Pinpoint the cell where the given text exists, returning its [x, y] midpoint coordinate. 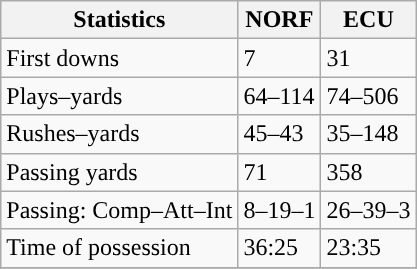
Passing: Comp–Att–Int [120, 210]
8–19–1 [280, 210]
Plays–yards [120, 96]
Time of possession [120, 248]
36:25 [280, 248]
ECU [368, 20]
45–43 [280, 134]
Rushes–yards [120, 134]
358 [368, 172]
Passing yards [120, 172]
First downs [120, 58]
64–114 [280, 96]
23:35 [368, 248]
26–39–3 [368, 210]
35–148 [368, 134]
Statistics [120, 20]
31 [368, 58]
NORF [280, 20]
71 [280, 172]
7 [280, 58]
74–506 [368, 96]
